Output the [X, Y] coordinate of the center of the cell containing the given text.  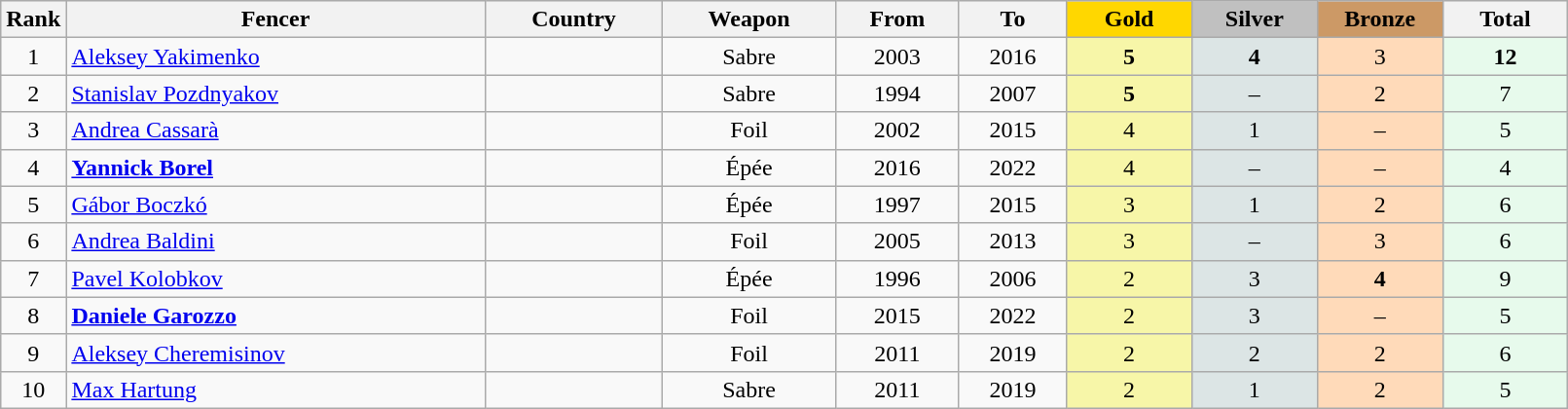
Yannick Borel [275, 167]
2007 [1012, 93]
Gábor Boczkó [275, 204]
Gold [1129, 19]
2002 [897, 130]
Total [1505, 19]
2013 [1012, 242]
2003 [897, 56]
Pavel Kolobkov [275, 279]
1997 [897, 204]
Stanislav Pozdnyakov [275, 93]
Weapon [749, 19]
Aleksey Cheremisinov [275, 353]
Andrea Baldini [275, 242]
Bronze [1380, 19]
Rank [33, 19]
To [1012, 19]
1996 [897, 279]
2006 [1012, 279]
Max Hartung [275, 390]
Daniele Garozzo [275, 316]
Fencer [275, 19]
Andrea Cassarà [275, 130]
From [897, 19]
Country [574, 19]
Silver [1254, 19]
Aleksey Yakimenko [275, 56]
2005 [897, 242]
8 [33, 316]
12 [1505, 56]
1994 [897, 93]
10 [33, 390]
